Provide the (X, Y) coordinate of the cell's center where the given text is located.  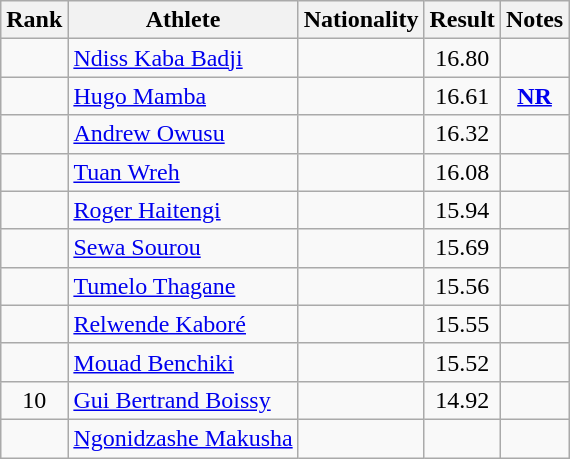
NR (534, 96)
16.80 (462, 58)
Tumelo Thagane (183, 286)
Ngonidzashe Makusha (183, 438)
Tuan Wreh (183, 172)
Roger Haitengi (183, 210)
Hugo Mamba (183, 96)
16.32 (462, 134)
Ndiss Kaba Badji (183, 58)
Notes (534, 20)
Sewa Sourou (183, 248)
Result (462, 20)
Athlete (183, 20)
16.08 (462, 172)
10 (34, 400)
16.61 (462, 96)
Nationality (361, 20)
15.94 (462, 210)
Rank (34, 20)
15.52 (462, 362)
15.55 (462, 324)
15.56 (462, 286)
15.69 (462, 248)
Andrew Owusu (183, 134)
Mouad Benchiki (183, 362)
Relwende Kaboré (183, 324)
Gui Bertrand Boissy (183, 400)
14.92 (462, 400)
